For the text-containing cell, return its midpoint in [X, Y] coordinate format. 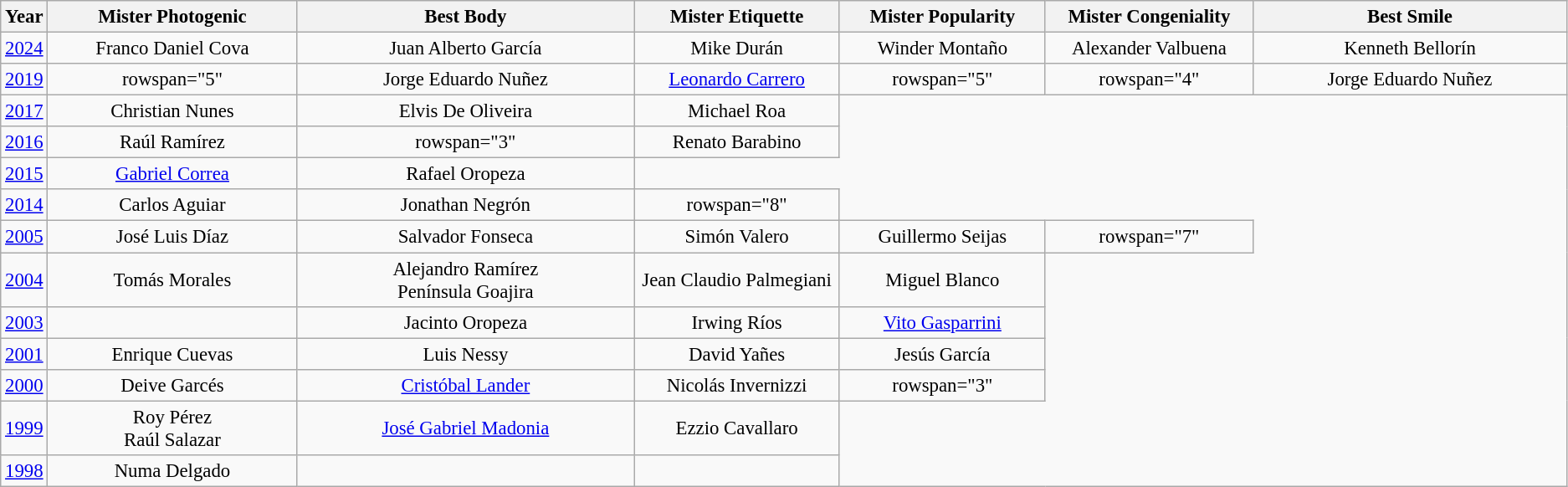
Best Body [465, 17]
Jacinto Oropeza [465, 322]
Mister Photogenic [172, 17]
Alejandro Ramírez Península Goajira [465, 279]
2019 [24, 79]
Gabriel Correa [172, 174]
Raúl Ramírez [172, 142]
2017 [24, 111]
Michael Roa [737, 111]
José Luis Díaz [172, 237]
Mister Popularity [942, 17]
1999 [24, 428]
Roy PérezRaúl Salazar [172, 428]
Nicolás Invernizzi [737, 385]
2001 [24, 354]
2024 [24, 49]
2016 [24, 142]
Ezzio Cavallaro [737, 428]
Kenneth Bellorín [1411, 49]
Carlos Aguiar [172, 205]
Miguel Blanco [942, 279]
Franco Daniel Cova [172, 49]
2005 [24, 237]
Irwing Ríos [737, 322]
Vito Gasparrini [942, 322]
Tomás Morales [172, 279]
2015 [24, 174]
rowspan="7" [1149, 237]
Renato Barabino [737, 142]
Mister Congeniality [1149, 17]
Mike Durán [737, 49]
2004 [24, 279]
rowspan="8" [737, 205]
Leonardo Carrero [737, 79]
Year [24, 17]
Juan Alberto García [465, 49]
José Gabriel Madonia [465, 428]
Guillermo Seijas [942, 237]
2000 [24, 385]
Jean Claudio Palmegiani [737, 279]
Christian Nunes [172, 111]
Enrique Cuevas [172, 354]
Simón Valero [737, 237]
Deive Garcés [172, 385]
Luis Nessy [465, 354]
2003 [24, 322]
Jonathan Negrón [465, 205]
Mister Etiquette [737, 17]
Alexander Valbuena [1149, 49]
2014 [24, 205]
Salvador Fonseca [465, 237]
rowspan="4" [1149, 79]
Numa Delgado [172, 471]
Rafael Oropeza [465, 174]
Best Smile [1411, 17]
1998 [24, 471]
Jesús García [942, 354]
Winder Montaño [942, 49]
David Yañes [737, 354]
Cristóbal Lander [465, 385]
Elvis De Oliveira [465, 111]
